Pinpoint the cell where the given text exists, returning its [x, y] midpoint coordinate. 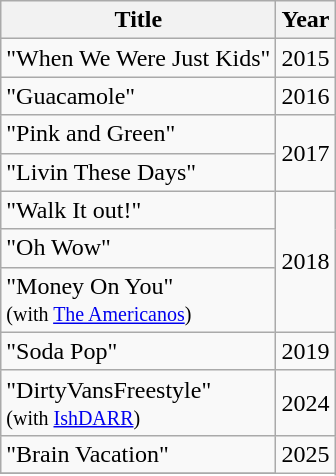
2017 [306, 153]
"Oh Wow" [138, 248]
"Brain Vacation" [138, 454]
2015 [306, 58]
"Walk It out!" [138, 210]
2019 [306, 351]
2016 [306, 96]
2018 [306, 262]
2024 [306, 402]
"Guacamole" [138, 96]
Year [306, 20]
"Livin These Days" [138, 172]
"DirtyVansFreestyle"(with IshDARR) [138, 402]
"Soda Pop" [138, 351]
2025 [306, 454]
"Pink and Green" [138, 134]
Title [138, 20]
"When We Were Just Kids" [138, 58]
"Money On You"(with The Americanos) [138, 300]
